Provide the (X, Y) coordinate of the cell's center where the given text is located.  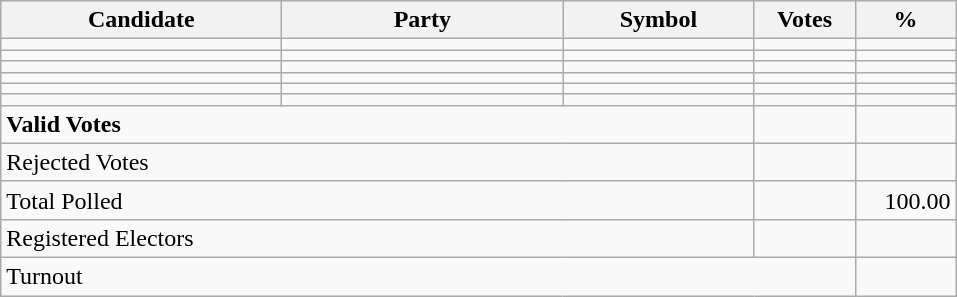
Symbol (658, 20)
Rejected Votes (378, 162)
Registered Electors (378, 238)
Votes (804, 20)
Total Polled (378, 200)
Valid Votes (378, 124)
Turnout (428, 276)
100.00 (906, 200)
Candidate (142, 20)
% (906, 20)
Party (422, 20)
